Identify which cell holds the provided text, then report its [x, y] central coordinate. 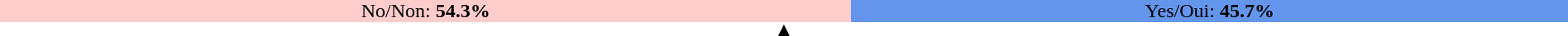
No/Non: 54.3% [426, 11]
Yes/Oui: 45.7% [1210, 11]
